Capture the cell that displays the provided text and extract its [x, y] central coordinate. 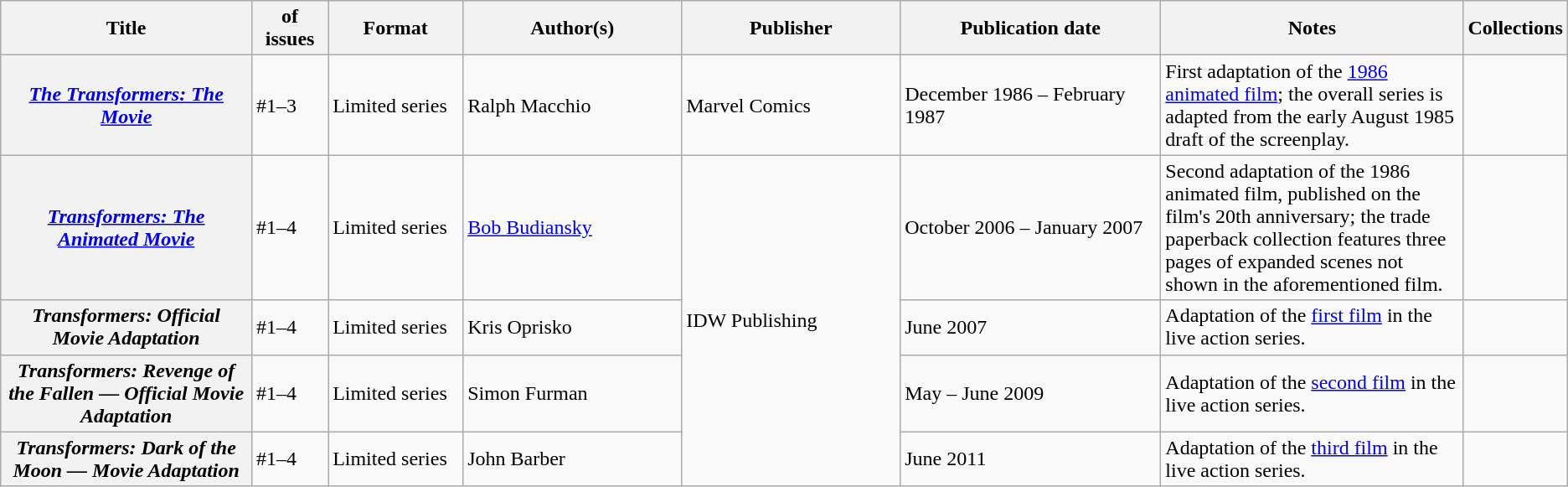
Ralph Macchio [573, 106]
Title [126, 28]
Transformers: Revenge of the Fallen — Official Movie Adaptation [126, 393]
#1–3 [290, 106]
Collections [1515, 28]
Bob Budiansky [573, 228]
Transformers: Official Movie Adaptation [126, 327]
May – June 2009 [1030, 393]
First adaptation of the 1986 animated film; the overall series is adapted from the early August 1985 draft of the screenplay. [1312, 106]
December 1986 – February 1987 [1030, 106]
June 2011 [1030, 459]
John Barber [573, 459]
The Transformers: The Movie [126, 106]
Publication date [1030, 28]
Simon Furman [573, 393]
Marvel Comics [791, 106]
Notes [1312, 28]
October 2006 – January 2007 [1030, 228]
of issues [290, 28]
June 2007 [1030, 327]
Transformers: Dark of the Moon — Movie Adaptation [126, 459]
Format [395, 28]
Adaptation of the second film in the live action series. [1312, 393]
Adaptation of the third film in the live action series. [1312, 459]
Transformers: The Animated Movie [126, 228]
Adaptation of the first film in the live action series. [1312, 327]
IDW Publishing [791, 320]
Author(s) [573, 28]
Publisher [791, 28]
Kris Oprisko [573, 327]
